Detect which cell encompasses the target text, then output its [x, y] center coordinate. 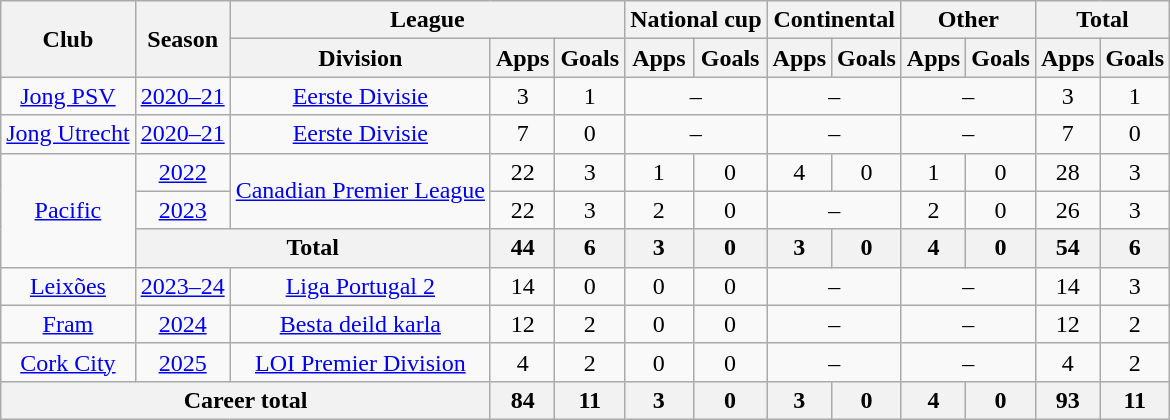
National cup [696, 20]
Leixões [68, 286]
2025 [182, 362]
2023 [182, 210]
2024 [182, 324]
Jong Utrecht [68, 134]
93 [1067, 400]
Career total [246, 400]
Canadian Premier League [360, 191]
Fram [68, 324]
2022 [182, 172]
Cork City [68, 362]
Besta deild karla [360, 324]
Pacific [68, 210]
84 [522, 400]
LOI Premier Division [360, 362]
Continental [834, 20]
League [427, 20]
2023–24 [182, 286]
28 [1067, 172]
54 [1067, 248]
Liga Portugal 2 [360, 286]
Jong PSV [68, 96]
26 [1067, 210]
Division [360, 58]
Other [968, 20]
Season [182, 39]
44 [522, 248]
Club [68, 39]
